Scan for the cell matching the given text and deliver its [X, Y] coordinate at center. 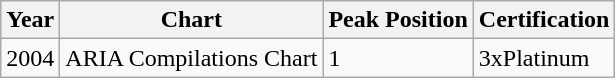
3xPlatinum [544, 58]
Certification [544, 20]
2004 [30, 58]
Year [30, 20]
Peak Position [398, 20]
1 [398, 58]
Chart [192, 20]
ARIA Compilations Chart [192, 58]
